For the text-containing cell, return its midpoint in [x, y] coordinate format. 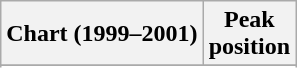
Chart (1999–2001) [102, 34]
Peakposition [249, 34]
